For the text-containing cell, return its midpoint in [X, Y] coordinate format. 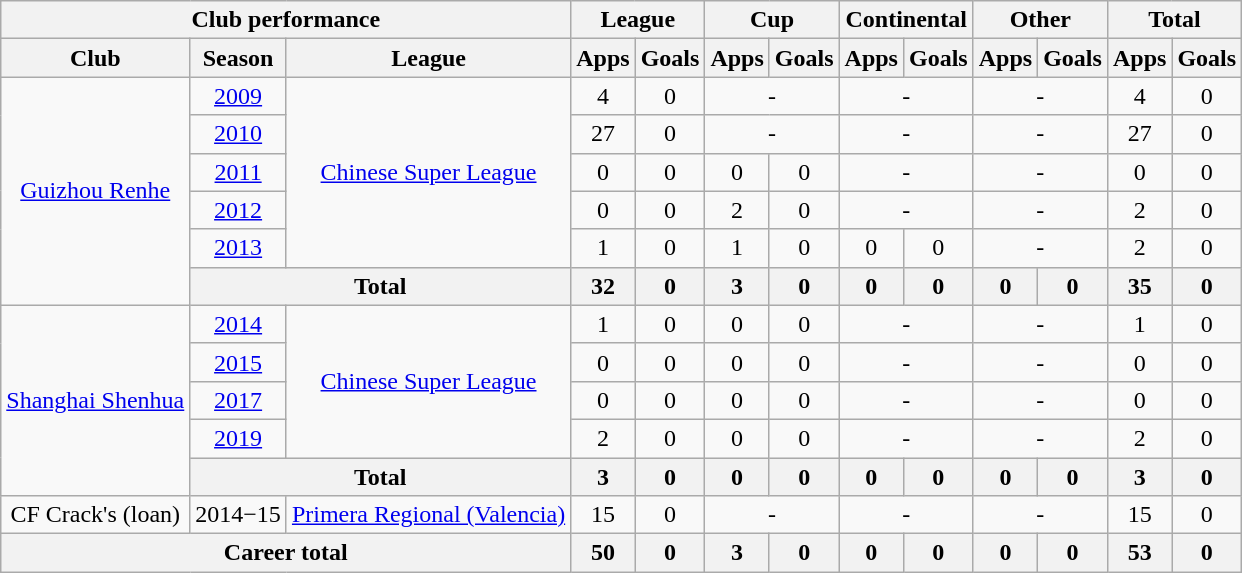
2019 [238, 438]
Career total [286, 553]
32 [603, 286]
50 [603, 553]
2014−15 [238, 515]
53 [1139, 553]
2012 [238, 210]
2009 [238, 96]
Continental [906, 20]
Club [96, 58]
2010 [238, 134]
Cup [772, 20]
Season [238, 58]
2017 [238, 400]
Other [1040, 20]
Shanghai Shenhua [96, 400]
Primera Regional (Valencia) [428, 515]
2011 [238, 172]
2014 [238, 324]
2013 [238, 248]
35 [1139, 286]
CF Crack's (loan) [96, 515]
2015 [238, 362]
Club performance [286, 20]
Guizhou Renhe [96, 191]
